Scan for the cell matching the given text and deliver its (X, Y) coordinate at center. 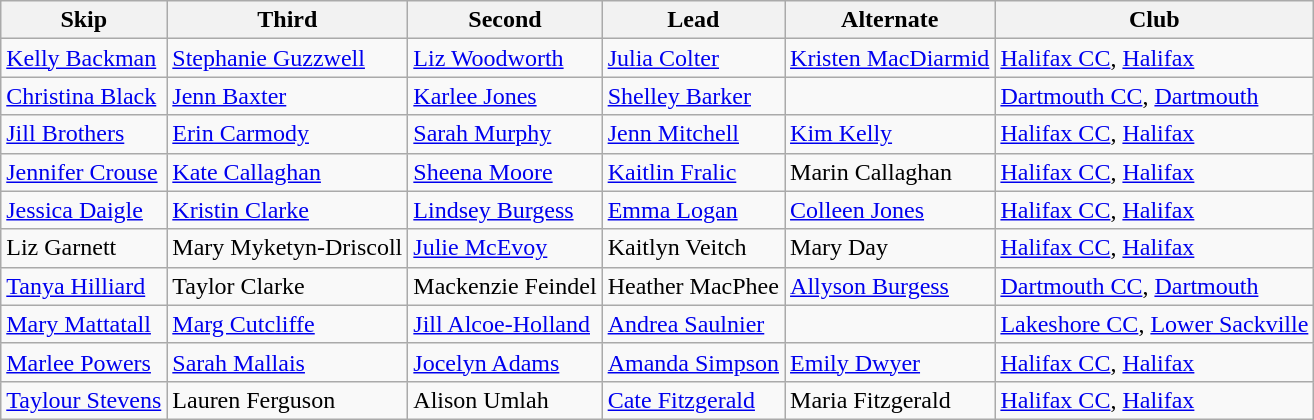
Kaitlyn Veitch (693, 248)
Tanya Hilliard (84, 286)
Colleen Jones (890, 210)
Lauren Ferguson (288, 400)
Kelly Backman (84, 58)
Kristin Clarke (288, 210)
Jennifer Crouse (84, 172)
Alison Umlah (505, 400)
Second (505, 20)
Kaitlin Fralic (693, 172)
Liz Woodworth (505, 58)
Taylor Clarke (288, 286)
Lakeshore CC, Lower Sackville (1154, 324)
Maria Fitzgerald (890, 400)
Karlee Jones (505, 96)
Kim Kelly (890, 134)
Stephanie Guzzwell (288, 58)
Mary Myketyn-Driscoll (288, 248)
Emma Logan (693, 210)
Skip (84, 20)
Shelley Barker (693, 96)
Marin Callaghan (890, 172)
Lead (693, 20)
Christina Black (84, 96)
Andrea Saulnier (693, 324)
Amanda Simpson (693, 362)
Emily Dwyer (890, 362)
Erin Carmody (288, 134)
Sarah Mallais (288, 362)
Club (1154, 20)
Jill Brothers (84, 134)
Marg Cutcliffe (288, 324)
Alternate (890, 20)
Mary Mattatall (84, 324)
Cate Fitzgerald (693, 400)
Julie McEvoy (505, 248)
Liz Garnett (84, 248)
Jill Alcoe-Holland (505, 324)
Allyson Burgess (890, 286)
Heather MacPhee (693, 286)
Jessica Daigle (84, 210)
Lindsey Burgess (505, 210)
Taylour Stevens (84, 400)
Third (288, 20)
Julia Colter (693, 58)
Jenn Mitchell (693, 134)
Sarah Murphy (505, 134)
Mary Day (890, 248)
Kristen MacDiarmid (890, 58)
Kate Callaghan (288, 172)
Mackenzie Feindel (505, 286)
Jocelyn Adams (505, 362)
Marlee Powers (84, 362)
Jenn Baxter (288, 96)
Sheena Moore (505, 172)
